Provide the [x, y] coordinate of the cell's center where the given text is located.  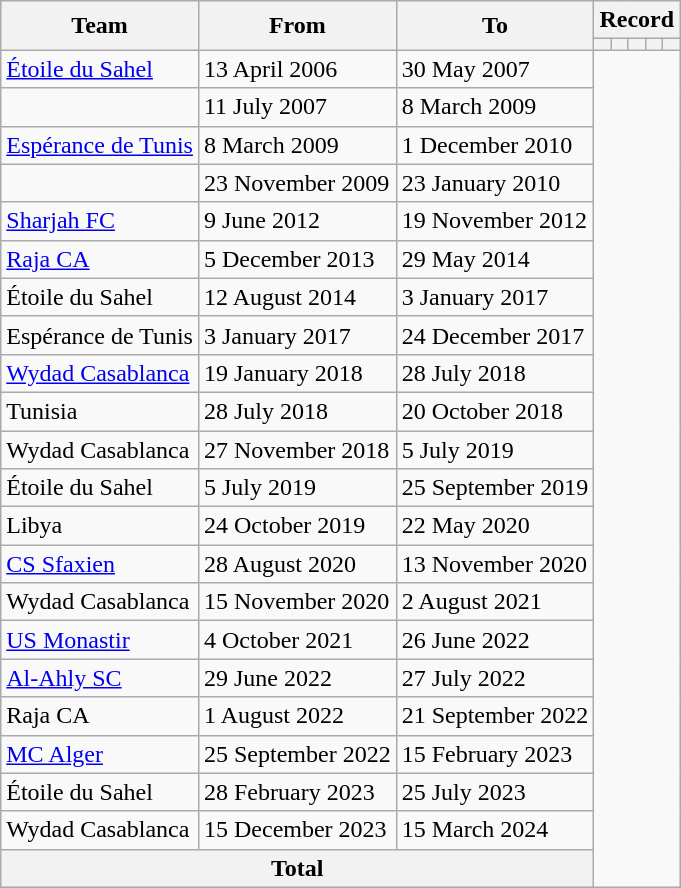
9 June 2012 [297, 221]
19 January 2018 [297, 373]
2 August 2021 [495, 602]
Tunisia [100, 411]
28 February 2023 [297, 792]
Team [100, 26]
24 December 2017 [495, 335]
1 December 2010 [495, 145]
US Monastir [100, 640]
CS Sfaxien [100, 564]
25 September 2022 [297, 754]
24 October 2019 [297, 526]
15 March 2024 [495, 830]
29 May 2014 [495, 259]
29 June 2022 [297, 678]
11 July 2007 [297, 107]
15 February 2023 [495, 754]
15 November 2020 [297, 602]
From [297, 26]
23 January 2010 [495, 183]
To [495, 26]
27 November 2018 [297, 449]
15 December 2023 [297, 830]
26 June 2022 [495, 640]
13 November 2020 [495, 564]
22 May 2020 [495, 526]
Sharjah FC [100, 221]
Al-Ahly SC [100, 678]
27 July 2022 [495, 678]
25 September 2019 [495, 488]
12 August 2014 [297, 297]
21 September 2022 [495, 716]
5 December 2013 [297, 259]
Total [298, 868]
4 October 2021 [297, 640]
20 October 2018 [495, 411]
13 April 2006 [297, 69]
23 November 2009 [297, 183]
Record [637, 20]
19 November 2012 [495, 221]
28 August 2020 [297, 564]
30 May 2007 [495, 69]
25 July 2023 [495, 792]
Libya [100, 526]
1 August 2022 [297, 716]
MC Alger [100, 754]
